Capture the cell that displays the provided text and extract its (X, Y) central coordinate. 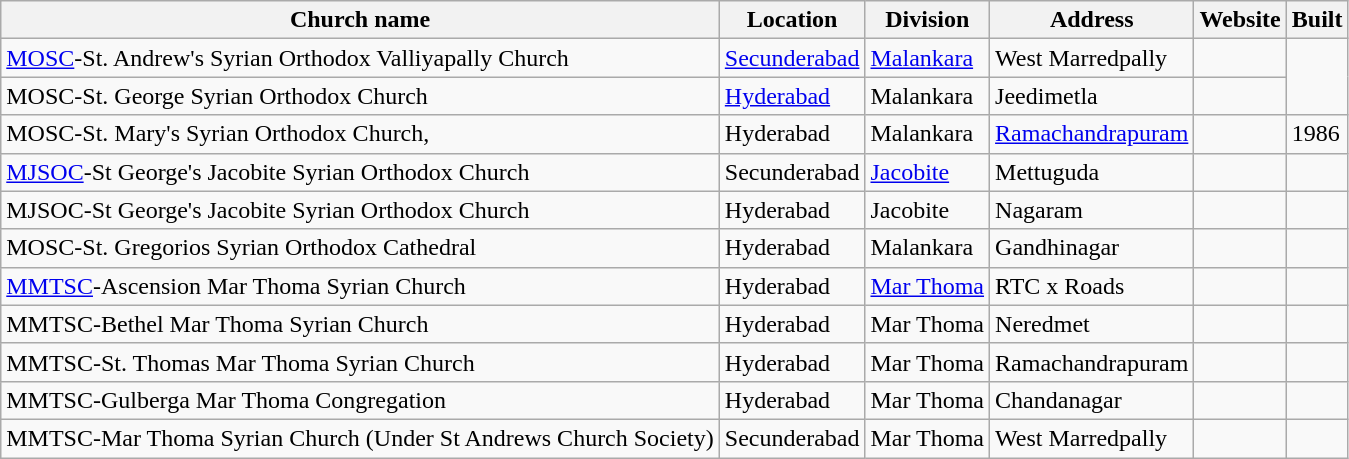
MOSC-St. Andrew's Syrian Orthodox Valliyapally Church (360, 58)
MOSC-St. Gregorios Syrian Orthodox Cathedral (360, 248)
1986 (1317, 134)
MMTSC-Ascension Mar Thoma Syrian Church (360, 286)
MMTSC-Mar Thoma Syrian Church (Under St Andrews Church Society) (360, 438)
Gandhinagar (1092, 248)
Jeedimetla (1092, 96)
Church name (360, 20)
MMTSC-Gulberga Mar Thoma Congregation (360, 400)
MOSC-St. Mary's Syrian Orthodox Church, (360, 134)
Location (792, 20)
MOSC-St. George Syrian Orthodox Church (360, 96)
MMTSC-St. Thomas Mar Thoma Syrian Church (360, 362)
Chandanagar (1092, 400)
Website (1240, 20)
Mettuguda (1092, 172)
Nagaram (1092, 210)
MMTSC-Bethel Mar Thoma Syrian Church (360, 324)
RTC x Roads (1092, 286)
Address (1092, 20)
Division (928, 20)
Built (1317, 20)
Neredmet (1092, 324)
